Locate the cell with the specified text and output its (x, y) center coordinate. 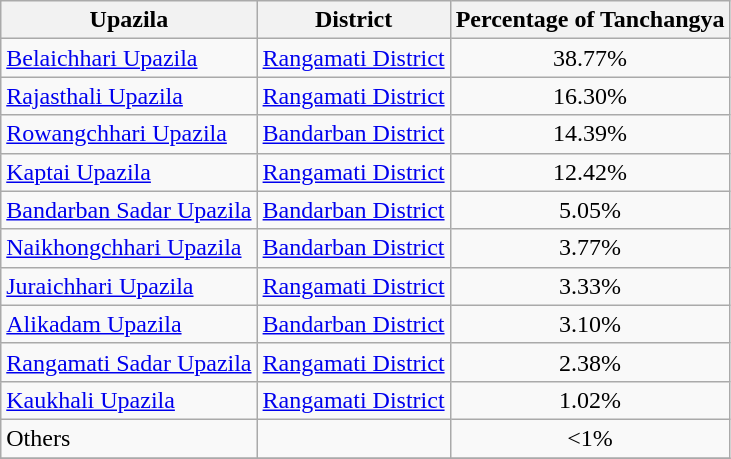
Rowangchhari Upazila (129, 134)
Upazila (129, 20)
Kaukhali Upazila (129, 400)
Rangamati Sadar Upazila (129, 362)
Rajasthali Upazila (129, 96)
1.02% (590, 400)
2.38% (590, 362)
<1% (590, 438)
3.10% (590, 324)
Juraichhari Upazila (129, 286)
Belaichhari Upazila (129, 58)
3.33% (590, 286)
Percentage of Tanchangya (590, 20)
Kaptai Upazila (129, 172)
16.30% (590, 96)
3.77% (590, 248)
Naikhongchhari Upazila (129, 248)
Alikadam Upazila (129, 324)
14.39% (590, 134)
District (354, 20)
38.77% (590, 58)
5.05% (590, 210)
12.42% (590, 172)
Bandarban Sadar Upazila (129, 210)
Others (129, 438)
